Return [x, y] of the center of cell containing provided text 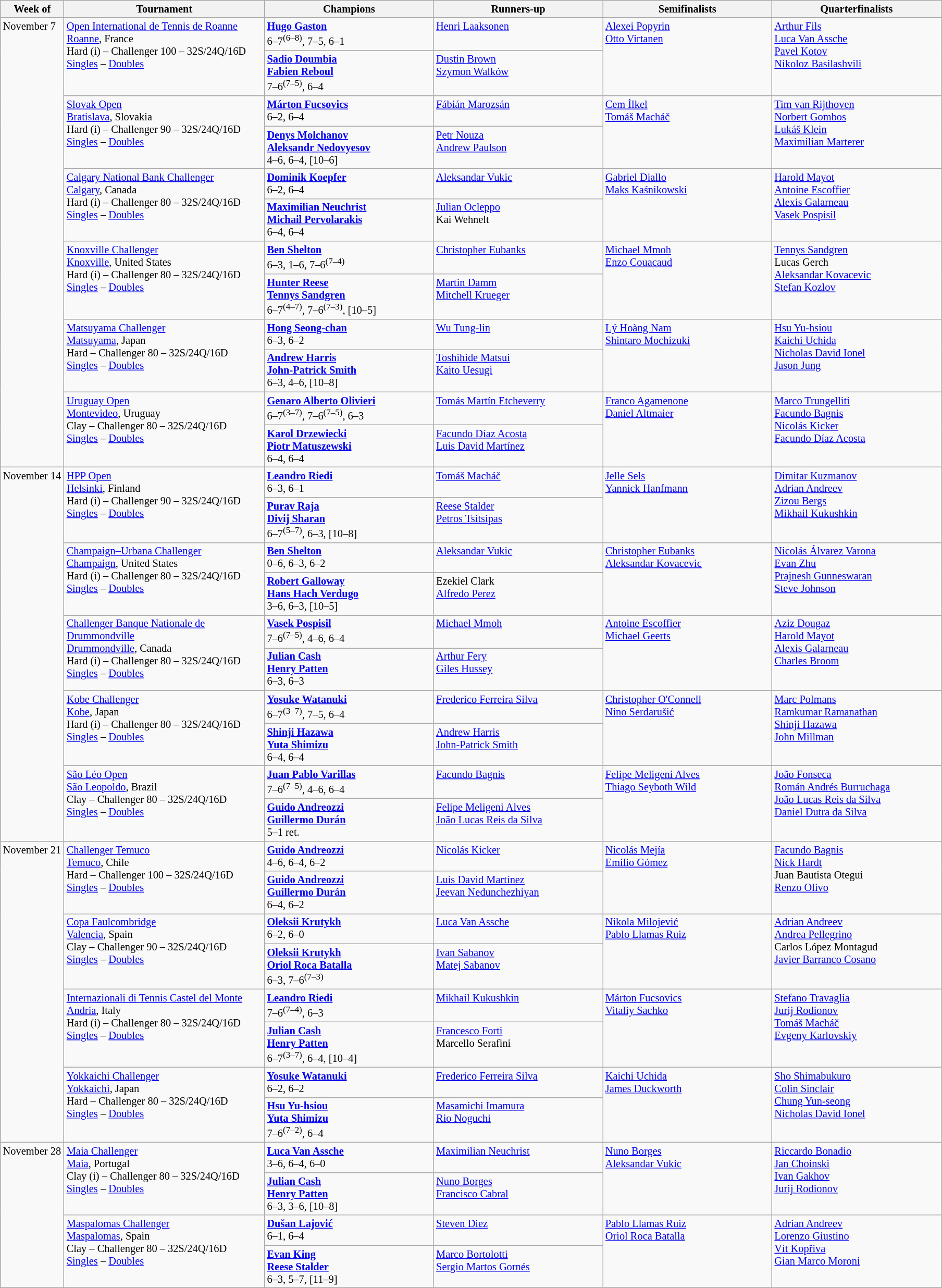
Jelle Sels Yannick Hanfmann [688, 504]
Kobe ChallengerKobe, Japan Hard (i) – Challenger 80 – 32S/24Q/16DSingles – Doubles [165, 728]
Guido Andreozzi Guillermo Durán5–1 ret. [349, 820]
Vasek Pospisil7–6(7–5), 4–6, 6–4 [349, 631]
Challenger Banque Nationale de DrummondvilleDrummondville, Canada Hard (i) – Challenger 80 – 32S/24Q/16DSingles – Doubles [165, 652]
Ivan Sabanov Matej Sabanov [518, 966]
Lý Hoàng Nam Shintaro Mochizuki [688, 355]
Masamichi Imamura Rio Noguchi [518, 1120]
Felipe Meligeni Alves Thiago Seyboth Wild [688, 803]
Sho Shimabukuro Colin Sinclair Chung Yun-seong Nicholas David Ionel [857, 1105]
Hsu Yu-hsiou Kaichi Uchida Nicholas David Ionel Jason Jung [857, 355]
November 7 [32, 242]
Julian Ocleppo Kai Wehnelt [518, 220]
Marco Bortolotti Sergio Martos Gornés [518, 1267]
Márton Fucsovics6–2, 6–4 [349, 111]
Nuno Borges Aleksandar Vukic [688, 1179]
Cem İlkel Tomáš Macháč [688, 132]
Open International de Tennis de RoanneRoanne, France Hard (i) – Challenger 100 – 32S/24Q/16DSingles – Doubles [165, 57]
Ben Shelton6–3, 1–6, 7–6(7–4) [349, 257]
Yosuke Watanuki6–7(3–7), 7–5, 6–4 [349, 707]
Stefano Travaglia Jurij Rodionov Tomáš Macháč Evgeny Karlovskiy [857, 1028]
Knoxville ChallengerKnoxville, United States Hard (i) – Challenger 80 – 32S/24Q/16DSingles – Doubles [165, 280]
Champaign–Urbana ChallengerChampaign, United States Hard (i) – Challenger 80 – 32S/24Q/16DSingles – Doubles [165, 578]
Sadio Doumbia Fabien Reboul7–6(7–5), 6–4 [349, 73]
November 28 [32, 1215]
Ezekiel Clark Alfredo Perez [518, 594]
Márton Fucsovics Vitaliy Sachko [688, 1028]
Alexei Popyrin Otto Virtanen [688, 57]
November 21 [32, 992]
Reese Stalder Petros Tsitsipas [518, 520]
Tournament [165, 9]
Adrian Andreev Andrea Pellegrino Carlos López Montagud Javier Barranco Cosano [857, 951]
Michael Mmoh Enzo Couacaud [688, 280]
Guido Andreozzi Guillermo Durán6–4, 6–2 [349, 893]
Felipe Meligeni Alves João Lucas Reis da Silva [518, 820]
Aziz Dougaz Harold Mayot Alexis Galarneau Charles Broom [857, 652]
Tomáš Macháč [518, 482]
Gabriel Diallo Maks Kaśnikowski [688, 204]
Francesco Forti Marcello Serafini [518, 1044]
Andrew Harris John-Patrick Smith6–3, 4–6, [10–8] [349, 370]
Evan King Reese Stalder6–3, 5–7, [11–9] [349, 1267]
Tomás Martín Etcheverry [518, 408]
Tennys Sandgren Lucas Gerch Aleksandar Kovacevic Stefan Kozlov [857, 280]
Runners-up [518, 9]
São Léo OpenSão Leopoldo, Brazil Clay – Challenger 80 – 32S/24Q/16DSingles – Doubles [165, 803]
Facundo Bagnis Nick Hardt Juan Bautista Otegui Renzo Olivo [857, 877]
Leandro Riedi7–6(7–4), 6–3 [349, 1006]
Christopher Eubanks Aleksandar Kovacevic [688, 578]
Leandro Riedi6–3, 6–1 [349, 482]
Nicolás Álvarez Varona Evan Zhu Prajnesh Gunneswaran Steve Johnson [857, 578]
Oleksii Krutykh6–2, 6–0 [349, 928]
Hugo Gaston6–7(6–8), 7–5, 6–1 [349, 34]
Marc Polmans Ramkumar Ramanathan Shinji Hazawa John Millman [857, 728]
Denys Molchanov Aleksandr Nedovyesov4–6, 6–4, [10–6] [349, 147]
Dušan Lajović6–1, 6–4 [349, 1230]
Maia ChallengerMaia, Portugal Clay (i) – Challenger 80 – 32S/24Q/16DSingles – Doubles [165, 1179]
Facundo Díaz Acosta Luis David Martínez [518, 446]
Luca Van Assche3–6, 6–4, 6–0 [349, 1158]
Semifinalists [688, 9]
Arthur Fery Giles Hussey [518, 669]
Maspalomas ChallengerMaspalomas, Spain Clay – Challenger 80 – 32S/24Q/16DSingles – Doubles [165, 1252]
Hong Seong-chan6–3, 6–2 [349, 334]
Nikola Milojević Pablo Llamas Ruiz [688, 951]
Dominik Koepfer6–2, 6–4 [349, 183]
Robert Galloway Hans Hach Verdugo3–6, 6–3, [10–5] [349, 594]
Maximilian Neuchrist Michail Pervolarakis6–4, 6–4 [349, 220]
Hunter Reese Tennys Sandgren6–7(4–7), 7–6(7–3), [10–5] [349, 296]
Nicolás Mejía Emilio Gómez [688, 877]
Matsuyama ChallengerMatsuyama, Japan Hard – Challenger 80 – 32S/24Q/16DSingles – Doubles [165, 355]
Julian Cash Henry Patten6–7(3–7), 6–4, [10–4] [349, 1044]
Kaichi Uchida James Duckworth [688, 1105]
Steven Diez [518, 1230]
Guido Andreozzi4–6, 6–4, 6–2 [349, 856]
Maximilian Neuchrist [518, 1158]
Quarterfinalists [857, 9]
Genaro Alberto Olivieri6–7(3–7), 7–6(7–5), 6–3 [349, 408]
Oleksii Krutykh Oriol Roca Batalla6–3, 7–6(7–3) [349, 966]
Fábián Marozsán [518, 111]
Nuno Borges Francisco Cabral [518, 1194]
Luca Van Assche [518, 928]
Arthur Fils Luca Van Assche Pavel Kotov Nikoloz Basilashvili [857, 57]
Calgary National Bank ChallengerCalgary, Canada Hard (i) – Challenger 80 – 32S/24Q/16DSingles – Doubles [165, 204]
Petr Nouza Andrew Paulson [518, 147]
João Fonseca Román Andrés Burruchaga João Lucas Reis da Silva Daniel Dutra da Silva [857, 803]
Riccardo Bonadio Jan Choinski Ivan Gakhov Jurij Rodionov [857, 1179]
Pablo Llamas Ruiz Oriol Roca Batalla [688, 1252]
Yokkaichi ChallengerYokkaichi, Japan Hard – Challenger 80 – 32S/24Q/16DSingles – Doubles [165, 1105]
Slovak OpenBratislava, Slovakia Hard (i) – Challenger 90 – 32S/24Q/16DSingles – Doubles [165, 132]
Nicolás Kicker [518, 856]
Franco Agamenone Daniel Altmaier [688, 429]
Dustin Brown Szymon Walków [518, 73]
Internazionali di Tennis Castel del MonteAndria, Italy Hard (i) – Challenger 80 – 32S/24Q/16DSingles – Doubles [165, 1028]
Martin Damm Mitchell Krueger [518, 296]
Antoine Escoffier Michael Geerts [688, 652]
Marco Trungelliti Facundo Bagnis Nicolás Kicker Facundo Díaz Acosta [857, 429]
Uruguay OpenMontevideo, Uruguay Clay – Challenger 80 – 32S/24Q/16DSingles – Doubles [165, 429]
Adrian Andreev Lorenzo Giustino Vít Kopřiva Gian Marco Moroni [857, 1252]
Toshihide Matsui Kaito Uesugi [518, 370]
Luis David Martínez Jeevan Nedunchezhiyan [518, 893]
Tim van Rijthoven Norbert Gombos Lukáš Klein Maximilian Marterer [857, 132]
Julian Cash Henry Patten6–3, 6–3 [349, 669]
Mikhail Kukushkin [518, 1006]
Julian Cash Henry Patten6–3, 3–6, [10–8] [349, 1194]
Hsu Yu-hsiou Yuta Shimizu7–6(7–2), 6–4 [349, 1120]
Shinji Hazawa Yuta Shimizu6–4, 6–4 [349, 745]
HPP OpenHelsinki, Finland Hard (i) – Challenger 90 – 32S/24Q/16DSingles – Doubles [165, 504]
Karol Drzewiecki Piotr Matuszewski6–4, 6–4 [349, 446]
Purav Raja Divij Sharan6–7(5–7), 6–3, [10–8] [349, 520]
Juan Pablo Varillas7–6(7–5), 4–6, 6–4 [349, 783]
Andrew Harris John-Patrick Smith [518, 745]
Wu Tung-lin [518, 334]
Christopher Eubanks [518, 257]
Copa FaulcombridgeValencia, Spain Clay – Challenger 90 – 32S/24Q/16DSingles – Doubles [165, 951]
Michael Mmoh [518, 631]
Facundo Bagnis [518, 783]
Challenger TemucoTemuco, Chile Hard – Challenger 100 – 32S/24Q/16DSingles – Doubles [165, 877]
Week of [32, 9]
Harold Mayot Antoine Escoffier Alexis Galarneau Vasek Pospisil [857, 204]
November 14 [32, 654]
Christopher O'Connell Nino Serdarušić [688, 728]
Ben Shelton0–6, 6–3, 6–2 [349, 558]
Henri Laaksonen [518, 34]
Dimitar Kuzmanov Adrian Andreev Zizou Bergs Mikhail Kukushkin [857, 504]
Yosuke Watanuki6–2, 6–2 [349, 1082]
Champions [349, 9]
